Scan for the cell matching the given text and deliver its [X, Y] coordinate at center. 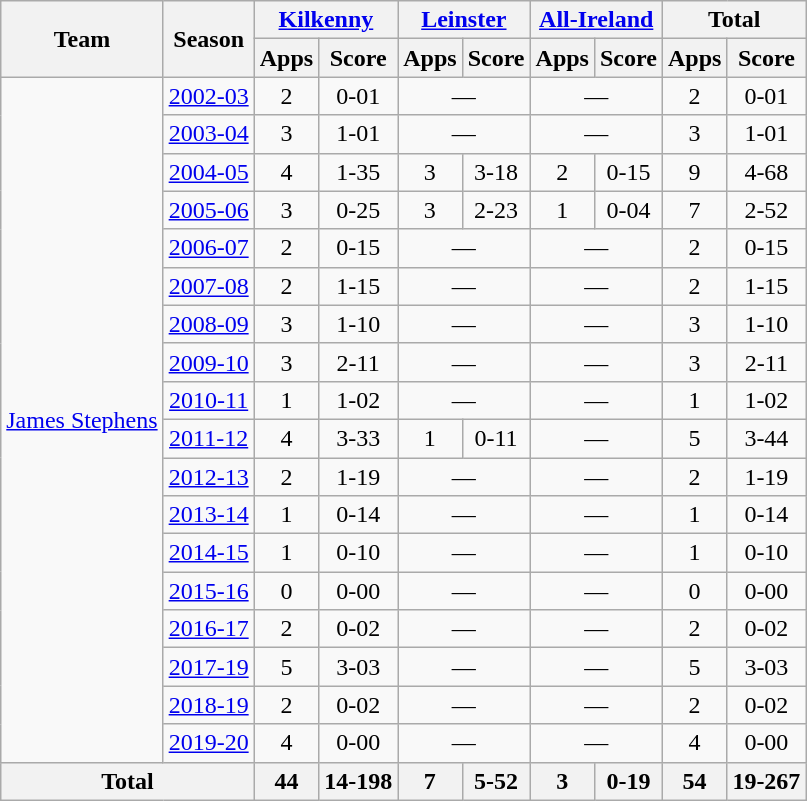
5-52 [496, 781]
2005-06 [208, 210]
14-198 [358, 781]
1-35 [358, 172]
2014-15 [208, 553]
2004-05 [208, 172]
2012-13 [208, 477]
2-23 [496, 210]
2006-07 [208, 248]
All-Ireland [596, 20]
2009-10 [208, 362]
44 [286, 781]
9 [694, 172]
2007-08 [208, 286]
James Stephens [82, 420]
2003-04 [208, 134]
Kilkenny [326, 20]
Team [82, 39]
3-44 [766, 438]
3-33 [358, 438]
0-04 [628, 210]
19-267 [766, 781]
0-19 [628, 781]
2019-20 [208, 743]
2016-17 [208, 629]
Leinster [464, 20]
2013-14 [208, 515]
54 [694, 781]
4-68 [766, 172]
2-52 [766, 210]
2002-03 [208, 96]
2017-19 [208, 667]
Season [208, 39]
3-18 [496, 172]
0-25 [358, 210]
2010-11 [208, 400]
2011-12 [208, 438]
2008-09 [208, 324]
2015-16 [208, 591]
2018-19 [208, 705]
0-11 [496, 438]
